Extract the [x, y] coordinate from the center of the cell holding the provided text.  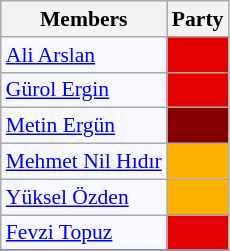
Yüksel Özden [84, 197]
Ali Arslan [84, 55]
Metin Ergün [84, 126]
Gürol Ergin [84, 90]
Members [84, 19]
Fevzi Topuz [84, 233]
Mehmet Nil Hıdır [84, 162]
Party [198, 19]
